Search for the cell housing the specified text and yield its (x, y) center coordinate. 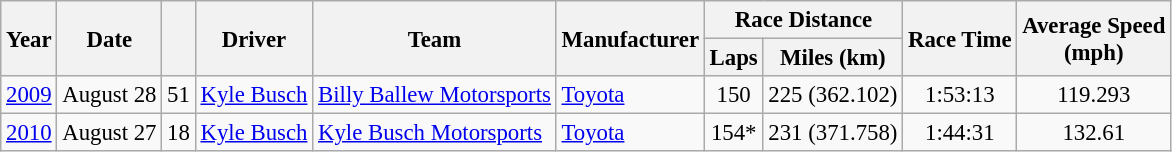
Date (110, 38)
Miles (km) (833, 58)
1:53:13 (960, 95)
132.61 (1094, 133)
Average Speed(mph) (1094, 38)
Kyle Busch Motorsports (434, 133)
Race Time (960, 38)
August 28 (110, 95)
August 27 (110, 133)
Year (29, 38)
18 (178, 133)
Driver (254, 38)
Team (434, 38)
1:44:31 (960, 133)
2010 (29, 133)
150 (734, 95)
Race Distance (803, 20)
51 (178, 95)
119.293 (1094, 95)
2009 (29, 95)
231 (371.758) (833, 133)
Billy Ballew Motorsports (434, 95)
Laps (734, 58)
Manufacturer (630, 38)
225 (362.102) (833, 95)
154* (734, 133)
